Scan for the cell matching the given text and deliver its [x, y] coordinate at center. 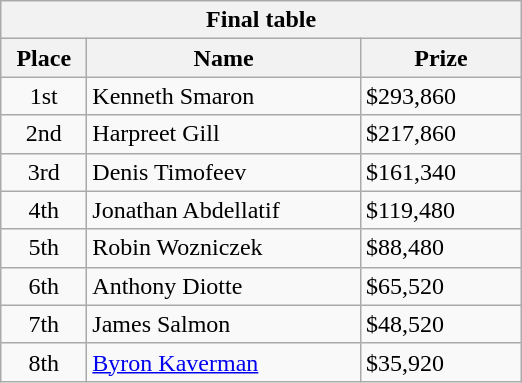
3rd [44, 172]
$161,340 [440, 172]
$35,920 [440, 362]
Final table [262, 20]
Name [224, 58]
Byron Kaverman [224, 362]
$65,520 [440, 286]
$293,860 [440, 96]
4th [44, 210]
1st [44, 96]
Anthony Diotte [224, 286]
James Salmon [224, 324]
Denis Timofeev [224, 172]
Prize [440, 58]
Kenneth Smaron [224, 96]
Harpreet Gill [224, 134]
8th [44, 362]
Place [44, 58]
6th [44, 286]
Jonathan Abdellatif [224, 210]
5th [44, 248]
Robin Wozniczek [224, 248]
$119,480 [440, 210]
$217,860 [440, 134]
2nd [44, 134]
7th [44, 324]
$48,520 [440, 324]
$88,480 [440, 248]
